For the text-containing cell, return its midpoint in [x, y] coordinate format. 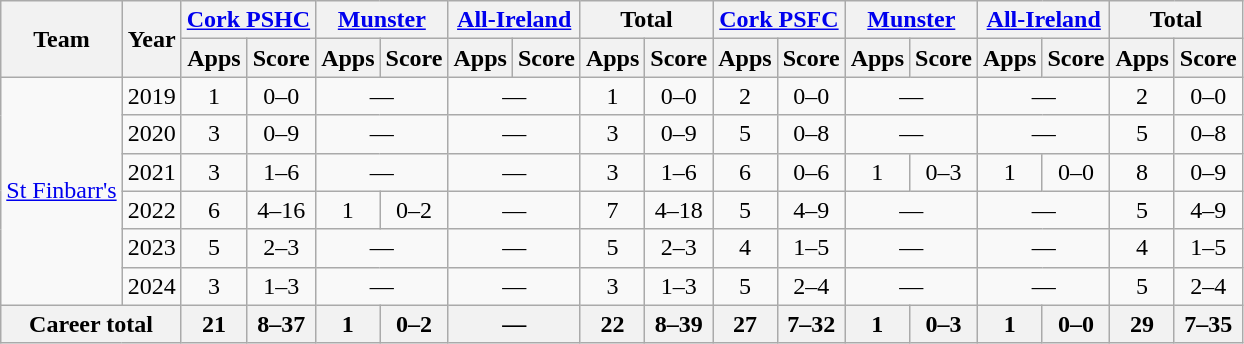
Cork PSHC [248, 20]
8–39 [679, 324]
Team [62, 39]
2022 [152, 210]
29 [1142, 324]
21 [214, 324]
0–6 [811, 172]
2019 [152, 96]
22 [612, 324]
27 [745, 324]
2021 [152, 172]
8 [1142, 172]
2024 [152, 286]
7–35 [1208, 324]
2020 [152, 134]
7–32 [811, 324]
4–16 [282, 210]
St Finbarr's [62, 191]
4–18 [679, 210]
2023 [152, 248]
7 [612, 210]
Career total [91, 324]
8–37 [282, 324]
Year [152, 39]
Cork PSFC [779, 20]
